Find where the given text appears and provide that cell's center as (X, Y) coordinate. 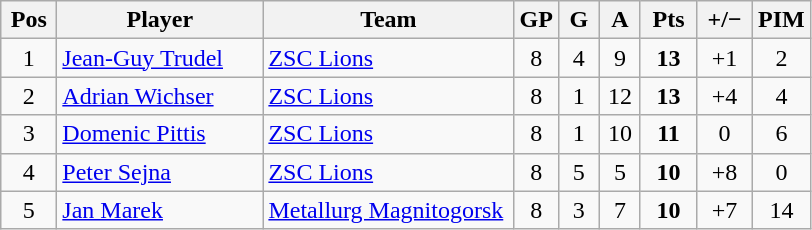
+1 (725, 58)
Pos (29, 20)
+7 (725, 210)
Domenic Pittis (160, 134)
12 (620, 96)
G (578, 20)
6 (782, 134)
Team (388, 20)
Peter Sejna (160, 172)
+/− (725, 20)
Pts (668, 20)
Player (160, 20)
11 (668, 134)
GP (536, 20)
9 (620, 58)
Jan Marek (160, 210)
Metallurg Magnitogorsk (388, 210)
Jean-Guy Trudel (160, 58)
14 (782, 210)
+8 (725, 172)
Adrian Wichser (160, 96)
PIM (782, 20)
+4 (725, 96)
A (620, 20)
7 (620, 210)
